Return (x, y) of the center of cell containing provided text 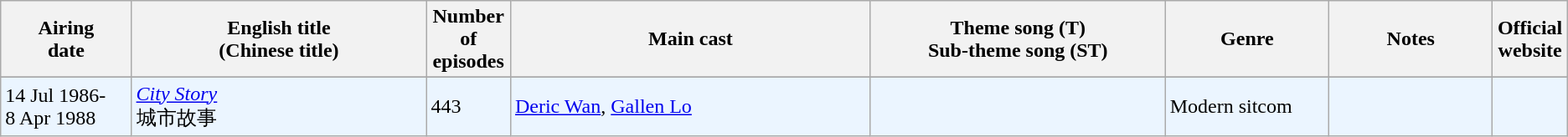
14 Jul 1986- 8 Apr 1988 (66, 107)
Deric Wan, Gallen Lo (690, 107)
Main cast (690, 39)
Genre (1246, 39)
Notes (1411, 39)
Modern sitcom (1246, 107)
City Story 城市故事 (279, 107)
English title (Chinese title) (279, 39)
Theme song (T) Sub-theme song (ST) (1018, 39)
Number of episodes (469, 39)
Official website (1529, 39)
443 (469, 107)
Airingdate (66, 39)
